Extract the [X, Y] coordinate from the center of the cell holding the provided text.  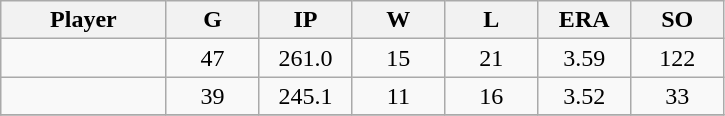
16 [492, 96]
47 [212, 58]
SO [678, 20]
ERA [584, 20]
15 [398, 58]
261.0 [306, 58]
W [398, 20]
122 [678, 58]
3.52 [584, 96]
Player [84, 20]
3.59 [584, 58]
33 [678, 96]
L [492, 20]
245.1 [306, 96]
21 [492, 58]
39 [212, 96]
IP [306, 20]
11 [398, 96]
G [212, 20]
